Find where the given text appears and provide that cell's center as (x, y) coordinate. 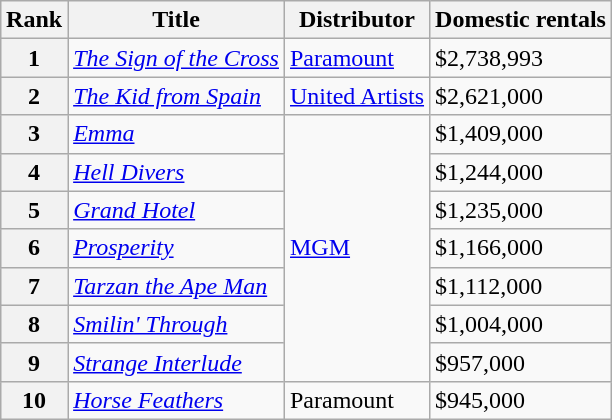
Grand Hotel (176, 210)
5 (34, 210)
Domestic rentals (521, 20)
2 (34, 96)
MGM (356, 248)
$1,409,000 (521, 134)
Emma (176, 134)
Hell Divers (176, 172)
$1,235,000 (521, 210)
Tarzan the Ape Man (176, 286)
7 (34, 286)
9 (34, 362)
$2,738,993 (521, 58)
Strange Interlude (176, 362)
Rank (34, 20)
10 (34, 400)
Title (176, 20)
Distributor (356, 20)
Smilin' Through (176, 324)
1 (34, 58)
3 (34, 134)
$957,000 (521, 362)
United Artists (356, 96)
$2,621,000 (521, 96)
$945,000 (521, 400)
$1,004,000 (521, 324)
The Sign of the Cross (176, 58)
8 (34, 324)
$1,166,000 (521, 248)
$1,112,000 (521, 286)
6 (34, 248)
The Kid from Spain (176, 96)
$1,244,000 (521, 172)
4 (34, 172)
Prosperity (176, 248)
Horse Feathers (176, 400)
